Determine the (X, Y) coordinate at the center of the cell enclosing the given text.  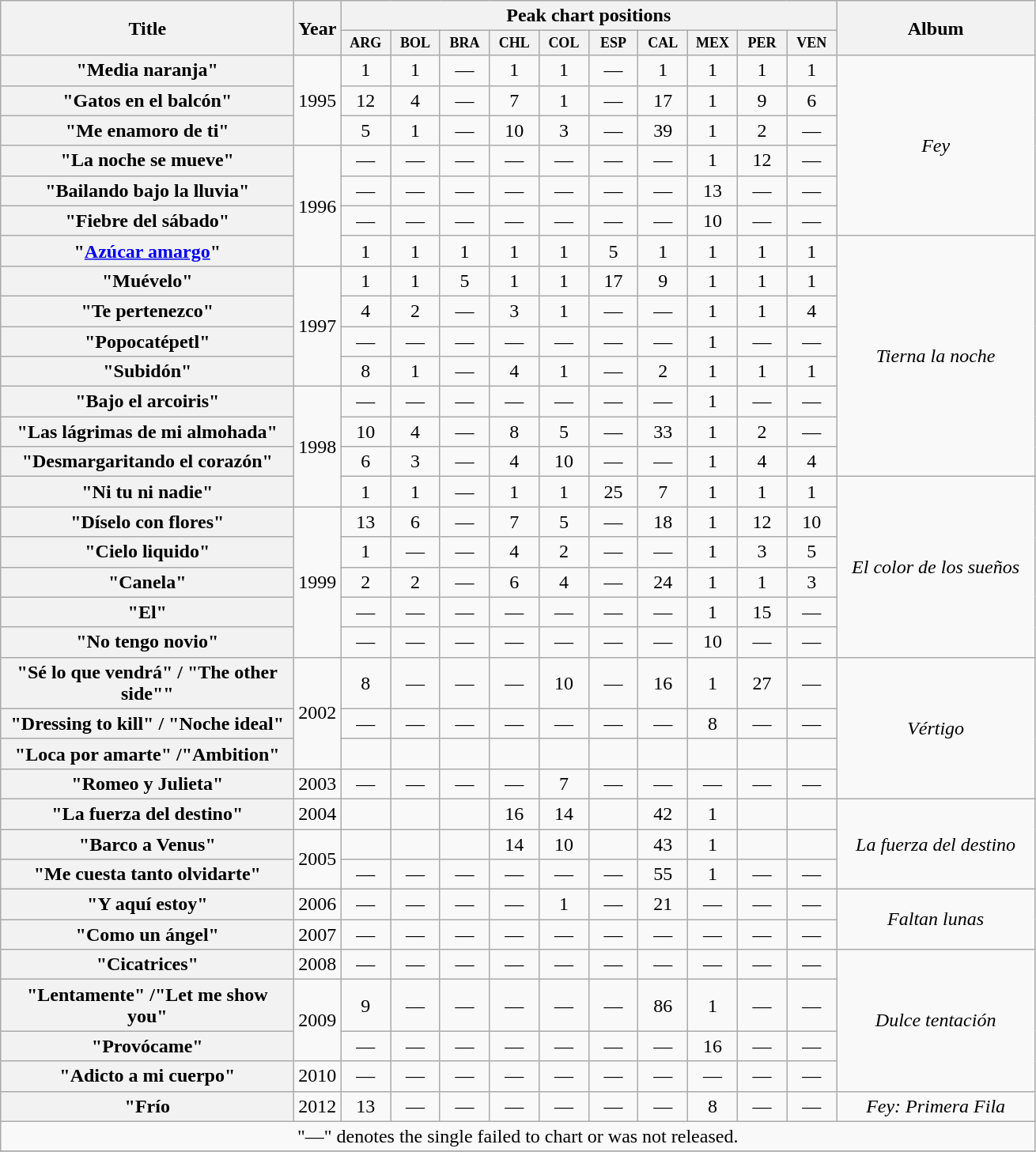
"Me cuesta tanto olvidarte" (147, 874)
27 (762, 683)
"Media naranja" (147, 70)
Faltan lunas (936, 920)
Fey: Primera Fila (936, 1106)
"Popocatépetl" (147, 342)
"El" (147, 612)
"La noche se mueve" (147, 161)
"Díselo con flores" (147, 522)
"Te pertenezco" (147, 311)
Album (936, 28)
1999 (318, 582)
24 (663, 582)
COL (565, 43)
43 (663, 844)
1997 (318, 326)
"Loca por amarte" /"Ambition" (147, 754)
"Lentamente" /"Let me show you" (147, 1006)
"Provócame" (147, 1046)
33 (663, 432)
39 (663, 130)
2006 (318, 905)
Year (318, 28)
15 (762, 612)
"Adicto a mi cuerpo" (147, 1076)
2008 (318, 965)
Tierna la noche (936, 356)
1996 (318, 206)
Dulce tentación (936, 1020)
2002 (318, 713)
"Dressing to kill" / "Noche ideal" (147, 723)
"Barco a Venus" (147, 844)
1995 (318, 100)
"Bailando bajo la lluvia" (147, 191)
55 (663, 874)
PER (762, 43)
BRA (465, 43)
2012 (318, 1106)
42 (663, 814)
"Bajo el arcoiris" (147, 402)
"Me enamoro de ti" (147, 130)
2007 (318, 935)
"Cielo liquido" (147, 552)
"Romeo y Julieta" (147, 784)
2003 (318, 784)
"Fiebre del sábado" (147, 221)
21 (663, 905)
"Desmargaritando el corazón" (147, 462)
"Las lágrimas de mi almohada" (147, 432)
Title (147, 28)
"Subidón" (147, 372)
ARG (365, 43)
"No tengo novio" (147, 642)
2005 (318, 859)
"Muévelo" (147, 281)
"Ni tu ni nadie" (147, 492)
"Y aquí estoy" (147, 905)
"Sé lo que vendrá" / "The other side"" (147, 683)
Fey (936, 145)
2004 (318, 814)
BOL (416, 43)
25 (614, 492)
1998 (318, 447)
18 (663, 522)
"Frío (147, 1106)
"Como un ángel" (147, 935)
ESP (614, 43)
CAL (663, 43)
Vértigo (936, 727)
MEX (713, 43)
CHL (514, 43)
El color de los sueños (936, 567)
"Azúcar amargo" (147, 251)
"Gatos en el balcón" (147, 100)
VEN (811, 43)
Peak chart positions (588, 16)
86 (663, 1006)
"—" denotes the single failed to chart or was not released. (518, 1136)
"Cicatrices" (147, 965)
2009 (318, 1020)
La fuerza del destino (936, 844)
"Canela" (147, 582)
"La fuerza del destino" (147, 814)
2010 (318, 1076)
